Determine the [x, y] coordinate at the center of the cell enclosing the given text.  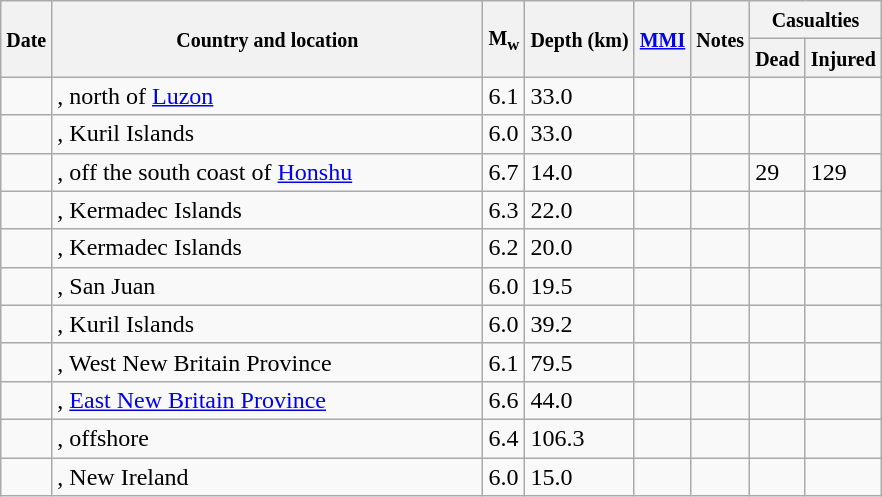
15.0 [580, 477]
29 [778, 172]
MMI [662, 39]
Depth (km) [580, 39]
19.5 [580, 286]
, San Juan [268, 286]
Casualties [816, 20]
44.0 [580, 400]
Mw [504, 39]
14.0 [580, 172]
22.0 [580, 210]
6.4 [504, 438]
, off the south coast of Honshu [268, 172]
Dead [778, 58]
Notes [720, 39]
6.6 [504, 400]
, north of Luzon [268, 96]
6.7 [504, 172]
20.0 [580, 248]
Injured [843, 58]
6.3 [504, 210]
, West New Britain Province [268, 362]
, offshore [268, 438]
106.3 [580, 438]
39.2 [580, 324]
129 [843, 172]
Country and location [268, 39]
Date [26, 39]
, New Ireland [268, 477]
79.5 [580, 362]
6.2 [504, 248]
, East New Britain Province [268, 400]
